Search for the cell housing the specified text and yield its (X, Y) center coordinate. 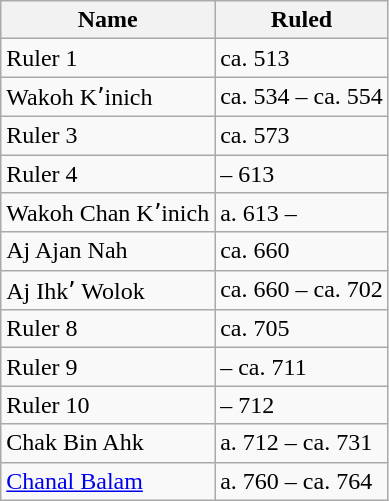
– 613 (302, 173)
Wakoh Kʼinich (108, 97)
Ruler 4 (108, 173)
Wakoh Chan Kʼinich (108, 213)
Aj Ajan Nah (108, 251)
Chak Bin Ahk (108, 443)
a. 712 – ca. 731 (302, 443)
ca. 534 – ca. 554 (302, 97)
a. 760 – ca. 764 (302, 481)
Chanal Balam (108, 481)
ca. 513 (302, 58)
ca. 660 (302, 251)
ca. 660 – ca. 702 (302, 290)
Ruled (302, 20)
Ruler 9 (108, 367)
– 712 (302, 405)
Ruler 3 (108, 135)
Ruler 8 (108, 329)
Ruler 10 (108, 405)
a. 613 – (302, 213)
Aj Ihkʼ Wolok (108, 290)
ca. 573 (302, 135)
Name (108, 20)
– ca. 711 (302, 367)
Ruler 1 (108, 58)
ca. 705 (302, 329)
